Search for the cell housing the specified text and yield its [x, y] center coordinate. 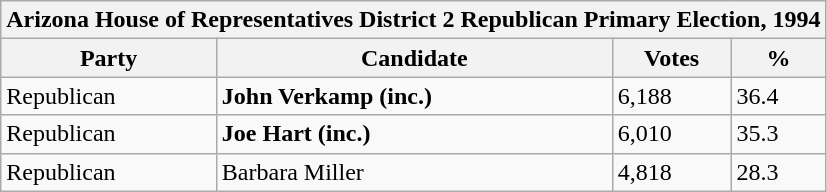
Candidate [414, 58]
John Verkamp (inc.) [414, 96]
Party [109, 58]
Arizona House of Representatives District 2 Republican Primary Election, 1994 [414, 20]
Barbara Miller [414, 172]
6,010 [672, 134]
36.4 [778, 96]
35.3 [778, 134]
6,188 [672, 96]
28.3 [778, 172]
4,818 [672, 172]
Votes [672, 58]
Joe Hart (inc.) [414, 134]
% [778, 58]
